Capture the cell that displays the provided text and extract its [x, y] central coordinate. 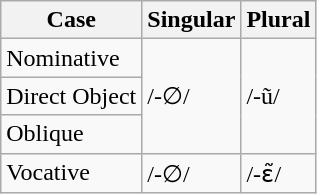
Plural [278, 20]
Oblique [72, 134]
Case [72, 20]
/-ũ/ [278, 96]
Singular [192, 20]
Vocative [72, 173]
Nominative [72, 58]
/-ɛ̃/ [278, 173]
Direct Object [72, 96]
